From the cell containing the given text, extract its center point as [X, Y] coordinate. 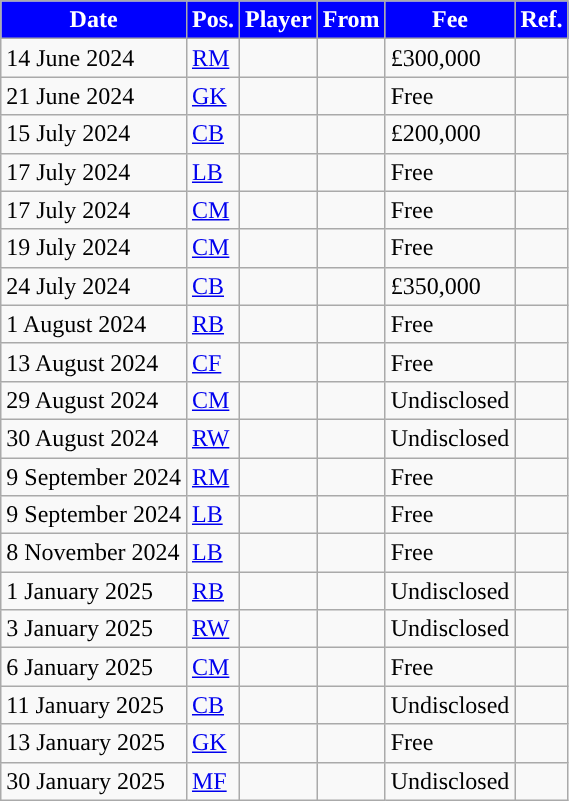
MF [212, 781]
6 January 2025 [94, 667]
14 June 2024 [94, 58]
Player [279, 20]
£200,000 [450, 134]
1 August 2024 [94, 324]
13 August 2024 [94, 362]
11 January 2025 [94, 705]
Fee [450, 20]
£300,000 [450, 58]
From [351, 20]
21 June 2024 [94, 96]
CF [212, 362]
Date [94, 20]
Pos. [212, 20]
1 January 2025 [94, 591]
15 July 2024 [94, 134]
30 January 2025 [94, 781]
£350,000 [450, 286]
29 August 2024 [94, 400]
19 July 2024 [94, 248]
Ref. [542, 20]
3 January 2025 [94, 629]
8 November 2024 [94, 553]
13 January 2025 [94, 743]
24 July 2024 [94, 286]
30 August 2024 [94, 438]
